Extract the [x, y] coordinate from the center of the cell holding the provided text.  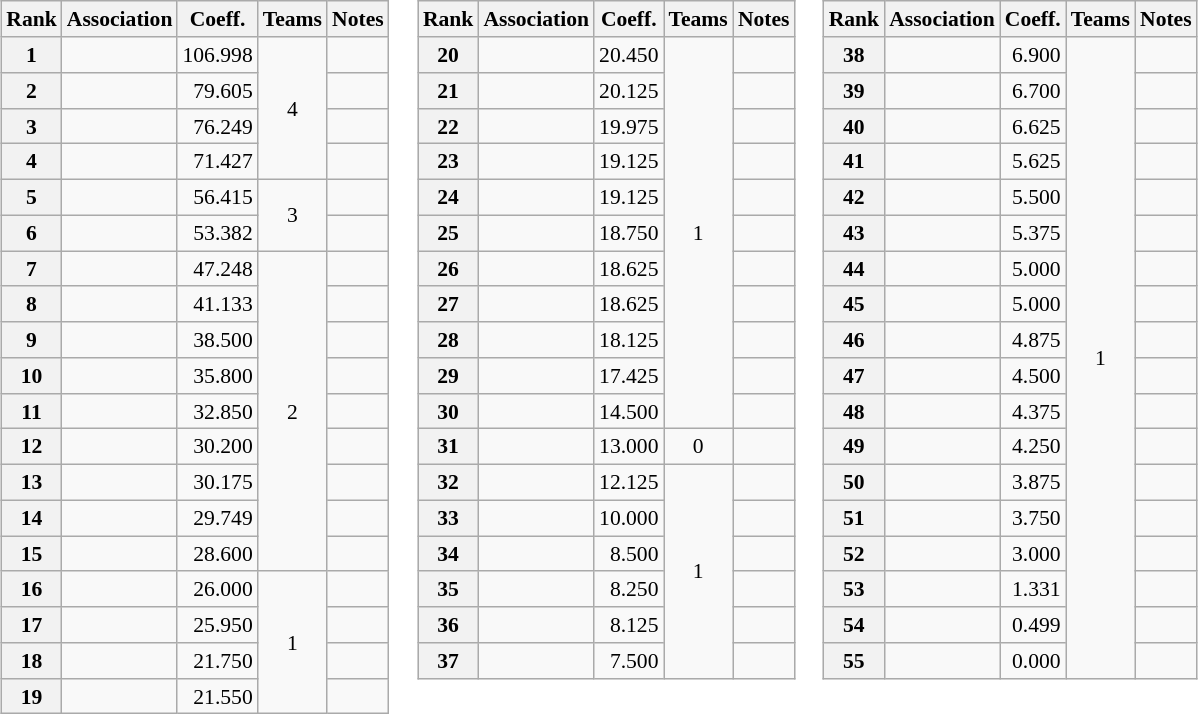
49 [854, 447]
15 [32, 554]
14.500 [628, 411]
5.500 [1033, 197]
16 [32, 589]
34 [448, 554]
7 [32, 269]
4.250 [1033, 447]
26 [448, 269]
43 [854, 233]
26.000 [217, 589]
48 [854, 411]
19.975 [628, 126]
53 [854, 589]
5.375 [1033, 233]
29.749 [217, 518]
0 [698, 447]
6 [32, 233]
3.875 [1033, 482]
12.125 [628, 482]
7.500 [628, 661]
32 [448, 482]
56.415 [217, 197]
45 [854, 304]
41 [854, 162]
6.625 [1033, 126]
20.450 [628, 55]
28.600 [217, 554]
30 [448, 411]
42 [854, 197]
10.000 [628, 518]
47.248 [217, 269]
30.175 [217, 482]
38.500 [217, 340]
6.900 [1033, 55]
3.000 [1033, 554]
5 [32, 197]
18 [32, 661]
22 [448, 126]
28 [448, 340]
20.125 [628, 91]
4.500 [1033, 376]
21 [448, 91]
18.125 [628, 340]
1.331 [1033, 589]
79.605 [217, 91]
21.550 [217, 696]
17.425 [628, 376]
19 [32, 696]
44 [854, 269]
54 [854, 625]
5.625 [1033, 162]
4.375 [1033, 411]
24 [448, 197]
13.000 [628, 447]
32.850 [217, 411]
21.750 [217, 661]
40 [854, 126]
52 [854, 554]
30.200 [217, 447]
55 [854, 661]
0.000 [1033, 661]
71.427 [217, 162]
14 [32, 518]
51 [854, 518]
35.800 [217, 376]
38 [854, 55]
8.125 [628, 625]
8 [32, 304]
46 [854, 340]
13 [32, 482]
10 [32, 376]
18.750 [628, 233]
33 [448, 518]
17 [32, 625]
29 [448, 376]
27 [448, 304]
47 [854, 376]
76.249 [217, 126]
3.750 [1033, 518]
20 [448, 55]
9 [32, 340]
12 [32, 447]
23 [448, 162]
39 [854, 91]
4.875 [1033, 340]
106.998 [217, 55]
25.950 [217, 625]
6.700 [1033, 91]
25 [448, 233]
53.382 [217, 233]
35 [448, 589]
31 [448, 447]
0.499 [1033, 625]
11 [32, 411]
36 [448, 625]
37 [448, 661]
50 [854, 482]
8.250 [628, 589]
8.500 [628, 554]
41.133 [217, 304]
